Extract the [X, Y] coordinate from the center of the cell holding the provided text.  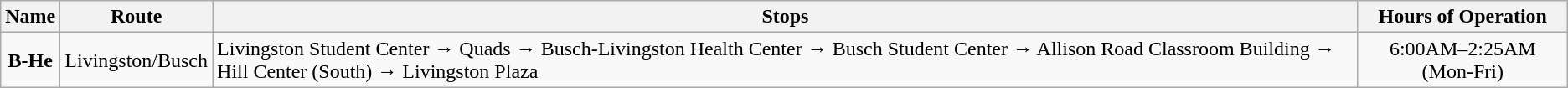
Stops [786, 17]
B-He [30, 60]
Livingston/Busch [137, 60]
6:00AM–2:25AM (Mon-Fri) [1462, 60]
Hours of Operation [1462, 17]
Name [30, 17]
Route [137, 17]
